Capture the cell that displays the provided text and extract its [x, y] central coordinate. 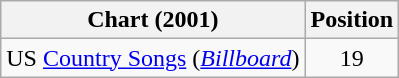
Position [352, 20]
US Country Songs (Billboard) [153, 58]
Chart (2001) [153, 20]
19 [352, 58]
